Capture the cell that displays the provided text and extract its [x, y] central coordinate. 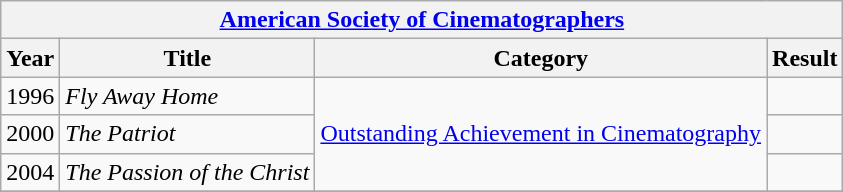
The Patriot [188, 134]
Title [188, 58]
1996 [30, 96]
Category [541, 58]
2000 [30, 134]
Result [805, 58]
2004 [30, 172]
American Society of Cinematographers [422, 20]
Outstanding Achievement in Cinematography [541, 134]
Fly Away Home [188, 96]
The Passion of the Christ [188, 172]
Year [30, 58]
